Scan for the cell matching the given text and deliver its [X, Y] coordinate at center. 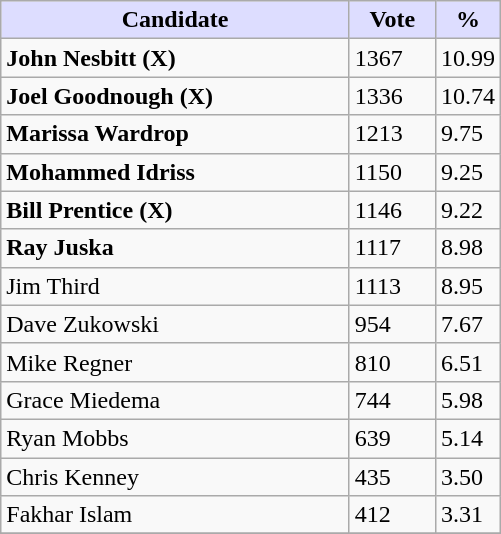
Jim Third [176, 286]
1150 [392, 172]
Bill Prentice (X) [176, 210]
Candidate [176, 20]
% [468, 20]
10.99 [468, 58]
1113 [392, 286]
1213 [392, 134]
8.98 [468, 248]
9.22 [468, 210]
954 [392, 324]
Vote [392, 20]
412 [392, 515]
744 [392, 400]
1117 [392, 248]
Dave Zukowski [176, 324]
639 [392, 438]
10.74 [468, 96]
8.95 [468, 286]
Joel Goodnough (X) [176, 96]
Ray Juska [176, 248]
9.25 [468, 172]
Ryan Mobbs [176, 438]
Chris Kenney [176, 477]
810 [392, 362]
5.98 [468, 400]
Marissa Wardrop [176, 134]
3.31 [468, 515]
1146 [392, 210]
Mohammed Idriss [176, 172]
7.67 [468, 324]
Fakhar Islam [176, 515]
John Nesbitt (X) [176, 58]
Grace Miedema [176, 400]
Mike Regner [176, 362]
5.14 [468, 438]
3.50 [468, 477]
9.75 [468, 134]
435 [392, 477]
6.51 [468, 362]
1367 [392, 58]
1336 [392, 96]
